Search for the cell housing the specified text and yield its [x, y] center coordinate. 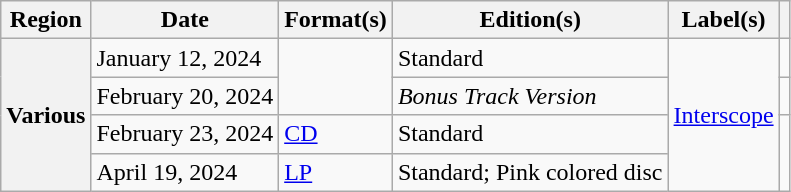
April 19, 2024 [185, 172]
February 23, 2024 [185, 134]
CD [336, 134]
Bonus Track Version [530, 96]
February 20, 2024 [185, 96]
Edition(s) [530, 20]
Standard; Pink colored disc [530, 172]
Format(s) [336, 20]
Interscope [724, 115]
Region [46, 20]
LP [336, 172]
Label(s) [724, 20]
Various [46, 115]
January 12, 2024 [185, 58]
Date [185, 20]
